Identify which cell holds the provided text, then report its (X, Y) central coordinate. 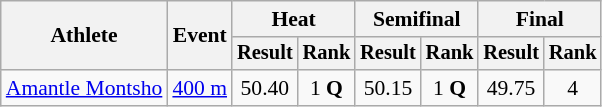
49.75 (511, 88)
Final (540, 19)
Heat (294, 19)
Semifinal (416, 19)
Event (200, 36)
50.40 (265, 88)
50.15 (388, 88)
Amantle Montsho (84, 88)
4 (573, 88)
400 m (200, 88)
Athlete (84, 36)
